Detect which cell encompasses the target text, then output its (x, y) center coordinate. 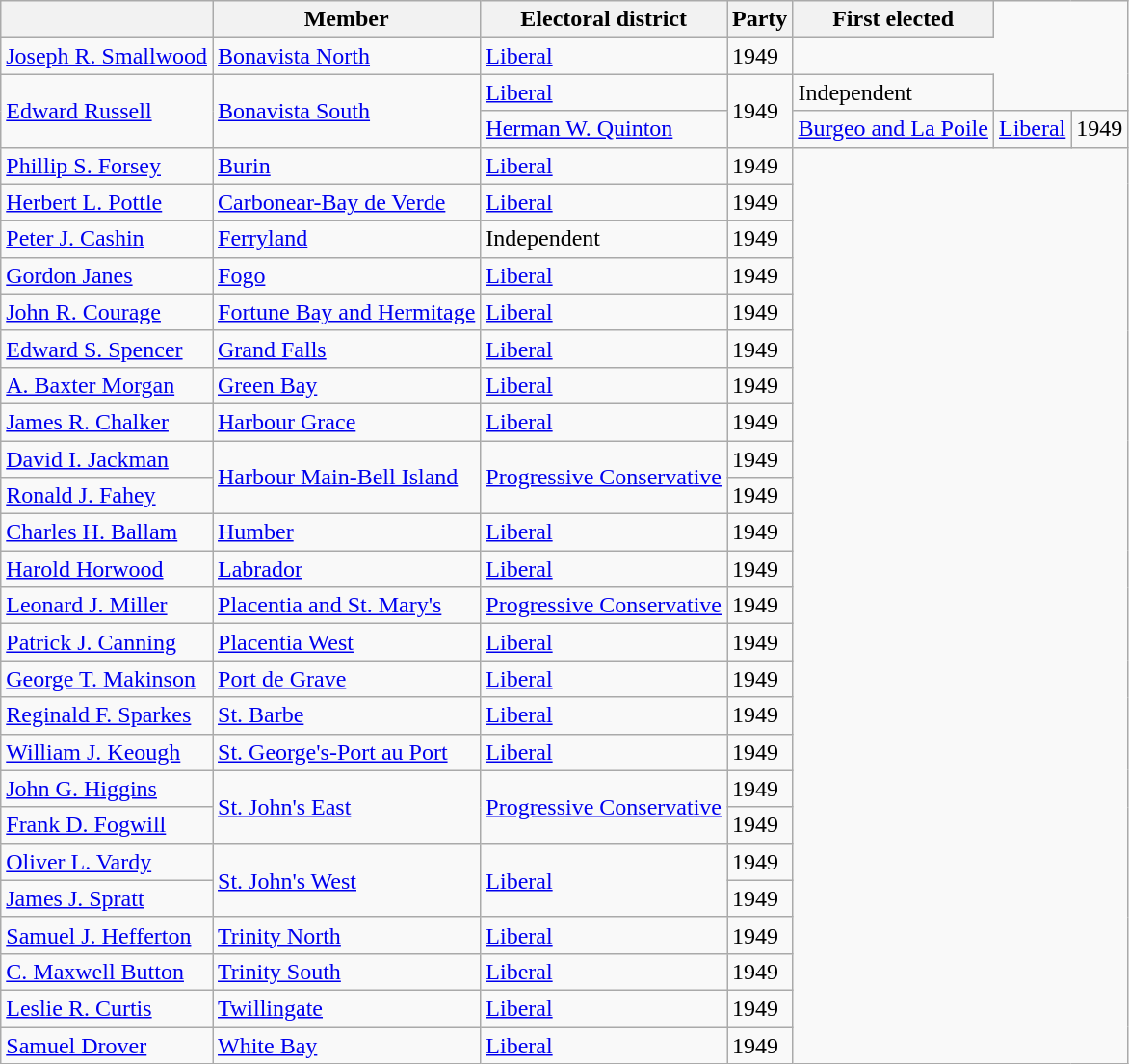
Gordon Janes (107, 275)
Herman W. Quinton (604, 129)
James J. Spratt (107, 898)
Oliver L. Vardy (107, 862)
Humber (346, 532)
Placentia West (346, 642)
John G. Higgins (107, 789)
Bonavista North (346, 56)
Frank D. Fogwill (107, 825)
William J. Keough (107, 752)
Harbour Main-Bell Island (346, 478)
David I. Jackman (107, 459)
Joseph R. Smallwood (107, 56)
White Bay (346, 1045)
Trinity South (346, 972)
Twillingate (346, 1008)
A. Baxter Morgan (107, 385)
Port de Grave (346, 679)
Placentia and St. Mary's (346, 606)
Ferryland (346, 239)
Green Bay (346, 385)
John R. Courage (107, 312)
George T. Makinson (107, 679)
Carbonear-Bay de Verde (346, 202)
First elected (894, 19)
C. Maxwell Button (107, 972)
Burin (346, 166)
Edward Russell (107, 111)
Trinity North (346, 935)
St. George's-Port au Port (346, 752)
Samuel Drover (107, 1045)
Edward S. Spencer (107, 349)
Grand Falls (346, 349)
Phillip S. Forsey (107, 166)
Peter J. Cashin (107, 239)
Fortune Bay and Hermitage (346, 312)
St. John's West (346, 880)
Bonavista South (346, 111)
Electoral district (604, 19)
Member (346, 19)
Party (759, 19)
Charles H. Ballam (107, 532)
James R. Chalker (107, 422)
Leonard J. Miller (107, 606)
Harold Horwood (107, 569)
Herbert L. Pottle (107, 202)
St. Barbe (346, 715)
Fogo (346, 275)
Labrador (346, 569)
Harbour Grace (346, 422)
Reginald F. Sparkes (107, 715)
Samuel J. Hefferton (107, 935)
Burgeo and La Poile (894, 129)
Ronald J. Fahey (107, 496)
Patrick J. Canning (107, 642)
St. John's East (346, 807)
Leslie R. Curtis (107, 1008)
